Scan for the cell matching the given text and deliver its [X, Y] coordinate at center. 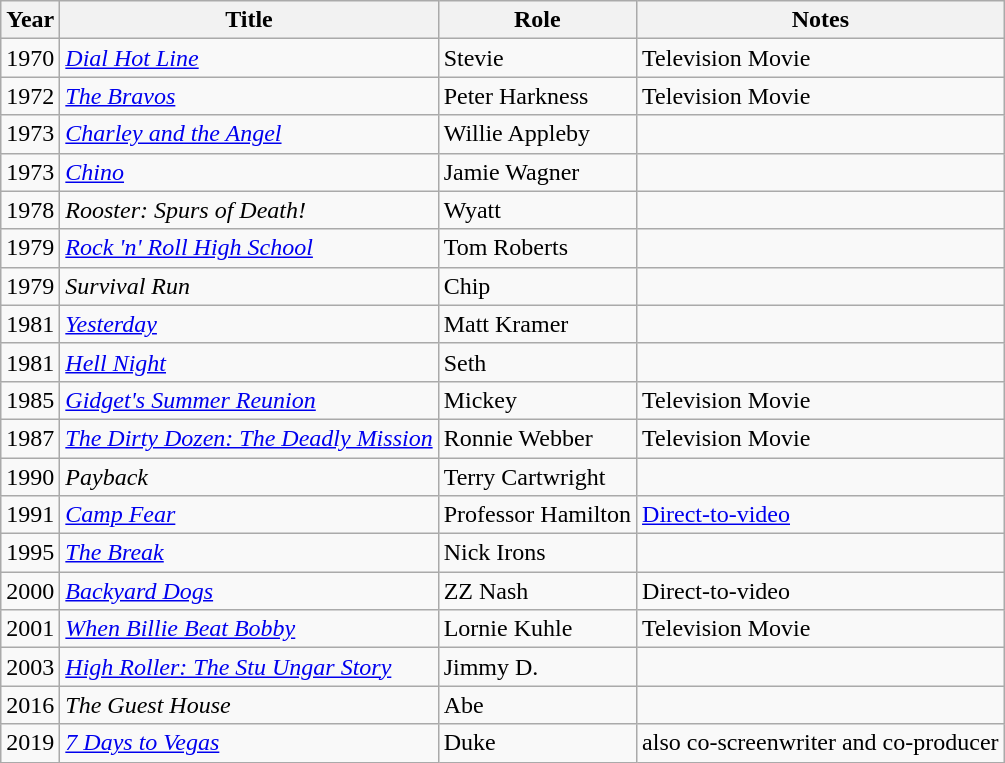
2000 [30, 591]
Survival Run [249, 286]
Payback [249, 477]
Willie Appleby [537, 134]
ZZ Nash [537, 591]
Mickey [537, 400]
Gidget's Summer Reunion [249, 400]
1990 [30, 477]
Backyard Dogs [249, 591]
Hell Night [249, 362]
Nick Irons [537, 553]
Yesterday [249, 324]
Seth [537, 362]
Lornie Kuhle [537, 629]
Matt Kramer [537, 324]
1991 [30, 515]
Year [30, 20]
2016 [30, 705]
The Bravos [249, 96]
1970 [30, 58]
When Billie Beat Bobby [249, 629]
Ronnie Webber [537, 438]
Terry Cartwright [537, 477]
1985 [30, 400]
Camp Fear [249, 515]
Duke [537, 743]
Rooster: Spurs of Death! [249, 210]
7 Days to Vegas [249, 743]
Stevie [537, 58]
1987 [30, 438]
Wyatt [537, 210]
Rock 'n' Roll High School [249, 248]
Jamie Wagner [537, 172]
Notes [821, 20]
Professor Hamilton [537, 515]
2001 [30, 629]
1978 [30, 210]
Dial Hot Line [249, 58]
1995 [30, 553]
Tom Roberts [537, 248]
High Roller: The Stu Ungar Story [249, 667]
The Dirty Dozen: The Deadly Mission [249, 438]
also co-screenwriter and co-producer [821, 743]
Title [249, 20]
Chino [249, 172]
Role [537, 20]
2003 [30, 667]
Jimmy D. [537, 667]
1972 [30, 96]
Chip [537, 286]
Abe [537, 705]
The Break [249, 553]
2019 [30, 743]
The Guest House [249, 705]
Peter Harkness [537, 96]
Charley and the Angel [249, 134]
